Extract the (x, y) coordinate from the center of the cell holding the provided text.  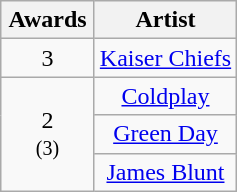
Awards (48, 20)
Kaiser Chiefs (165, 58)
3 (48, 58)
James Blunt (165, 172)
Artist (165, 20)
Coldplay (165, 96)
Green Day (165, 134)
2(3) (48, 134)
